Find where the given text appears and provide that cell's center as [X, Y] coordinate. 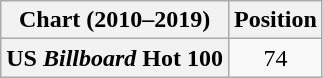
Chart (2010–2019) [115, 20]
74 [276, 58]
Position [276, 20]
US Billboard Hot 100 [115, 58]
